Return [X, Y] of the center of cell containing provided text 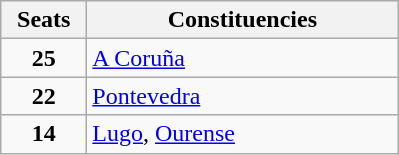
22 [44, 96]
A Coruña [242, 58]
Pontevedra [242, 96]
25 [44, 58]
Constituencies [242, 20]
Seats [44, 20]
14 [44, 134]
Lugo, Ourense [242, 134]
